Capture the cell that displays the provided text and extract its (X, Y) central coordinate. 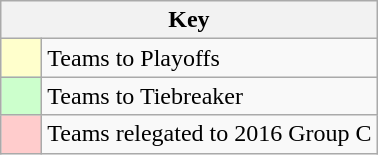
Teams to Tiebreaker (210, 96)
Teams relegated to 2016 Group C (210, 134)
Key (189, 20)
Teams to Playoffs (210, 58)
